Determine the [x, y] coordinate at the center of the cell enclosing the given text.  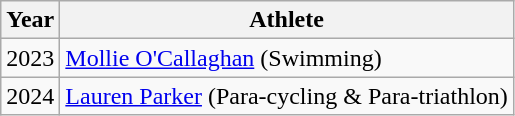
Lauren Parker (Para-cycling & Para-triathlon) [287, 96]
2024 [30, 96]
2023 [30, 58]
Athlete [287, 20]
Year [30, 20]
Mollie O'Callaghan (Swimming) [287, 58]
